Return [x, y] of the center of cell containing provided text 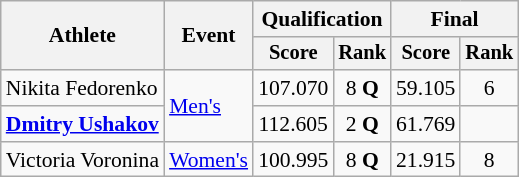
Dmitry Ushakov [82, 124]
2 Q [362, 124]
Nikita Fedorenko [82, 88]
6 [489, 88]
Athlete [82, 36]
8 Q [362, 88]
Event [208, 36]
59.105 [426, 88]
107.070 [293, 88]
112.605 [293, 124]
Final [454, 19]
Qualification [322, 19]
Men's [208, 106]
61.769 [426, 124]
